Pinpoint the cell where the given text exists, returning its [x, y] midpoint coordinate. 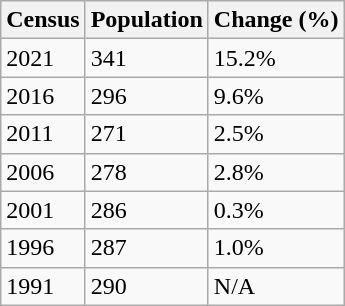
Census [43, 20]
290 [146, 286]
1.0% [276, 248]
271 [146, 134]
2.8% [276, 172]
341 [146, 58]
0.3% [276, 210]
2016 [43, 96]
1991 [43, 286]
287 [146, 248]
Change (%) [276, 20]
286 [146, 210]
2001 [43, 210]
Population [146, 20]
2011 [43, 134]
15.2% [276, 58]
296 [146, 96]
2021 [43, 58]
N/A [276, 286]
9.6% [276, 96]
2.5% [276, 134]
1996 [43, 248]
278 [146, 172]
2006 [43, 172]
